Return (X, Y) of the center of cell containing provided text 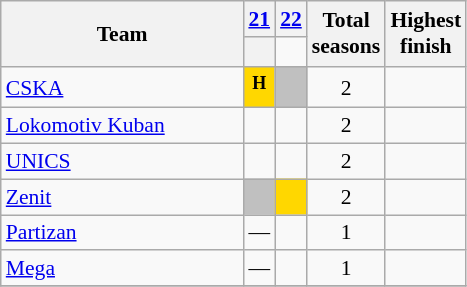
Partizan (122, 233)
Totalseasons (346, 34)
22 (291, 19)
H (259, 88)
UNICS (122, 162)
Mega (122, 269)
Zenit (122, 197)
Team (122, 34)
CSKA (122, 88)
Lokomotiv Kuban (122, 126)
21 (259, 19)
Highestfinish (426, 34)
